Find where the given text appears and provide that cell's center as [x, y] coordinate. 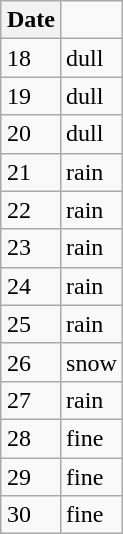
24 [30, 286]
23 [30, 248]
28 [30, 438]
26 [30, 362]
21 [30, 172]
snow [92, 362]
18 [30, 58]
22 [30, 210]
25 [30, 324]
30 [30, 515]
27 [30, 400]
19 [30, 96]
20 [30, 134]
29 [30, 477]
Date [30, 20]
